Pinpoint the cell where the given text exists, returning its [X, Y] midpoint coordinate. 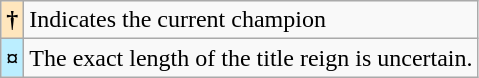
The exact length of the title reign is uncertain. [251, 58]
¤ [12, 58]
† [12, 20]
Indicates the current champion [251, 20]
